Output the (X, Y) coordinate of the center of the cell containing the given text.  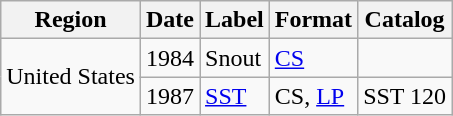
CS, LP (313, 96)
SST 120 (405, 96)
United States (71, 77)
1987 (170, 96)
Date (170, 20)
Snout (235, 58)
CS (313, 58)
Catalog (405, 20)
Label (235, 20)
SST (235, 96)
Format (313, 20)
1984 (170, 58)
Region (71, 20)
